Return the [X, Y] coordinate for the center point of the cell that contains the specified text.  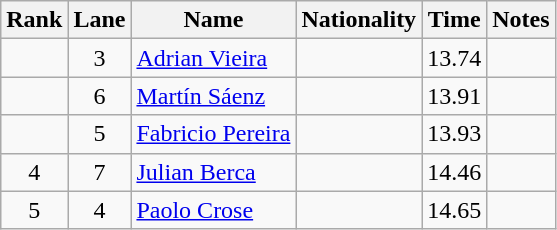
13.74 [454, 58]
Rank [34, 20]
Lane [100, 20]
6 [100, 96]
Adrian Vieira [214, 58]
Name [214, 20]
7 [100, 172]
Julian Berca [214, 172]
14.46 [454, 172]
Paolo Crose [214, 210]
Nationality [359, 20]
13.91 [454, 96]
Notes [521, 20]
Martín Sáenz [214, 96]
Fabricio Pereira [214, 134]
3 [100, 58]
14.65 [454, 210]
Time [454, 20]
13.93 [454, 134]
